Identify which cell holds the provided text, then report its (X, Y) central coordinate. 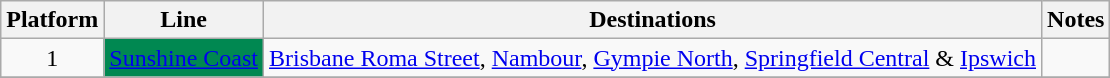
Brisbane Roma Street, Nambour, Gympie North, Springfield Central & Ipswich (653, 58)
Platform (52, 20)
Notes (1076, 20)
Line (184, 20)
1 (52, 58)
Sunshine Coast (184, 58)
Destinations (653, 20)
